Return [x, y] of the center of cell containing provided text 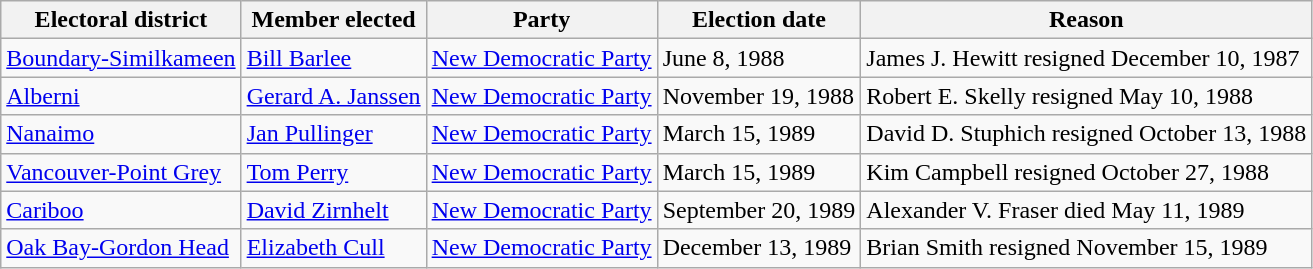
Gerard A. Janssen [334, 96]
Party [542, 20]
Boundary-Similkameen [121, 58]
David D. Stuphich resigned October 13, 1988 [1086, 134]
Brian Smith resigned November 15, 1989 [1086, 248]
Member elected [334, 20]
Oak Bay-Gordon Head [121, 248]
James J. Hewitt resigned December 10, 1987 [1086, 58]
Tom Perry [334, 172]
Kim Campbell resigned October 27, 1988 [1086, 172]
December 13, 1989 [759, 248]
Election date [759, 20]
Electoral district [121, 20]
Alexander V. Fraser died May 11, 1989 [1086, 210]
Vancouver-Point Grey [121, 172]
David Zirnhelt [334, 210]
Cariboo [121, 210]
Reason [1086, 20]
Nanaimo [121, 134]
Bill Barlee [334, 58]
Robert E. Skelly resigned May 10, 1988 [1086, 96]
Jan Pullinger [334, 134]
Elizabeth Cull [334, 248]
June 8, 1988 [759, 58]
November 19, 1988 [759, 96]
September 20, 1989 [759, 210]
Alberni [121, 96]
